Search for the cell housing the specified text and yield its (x, y) center coordinate. 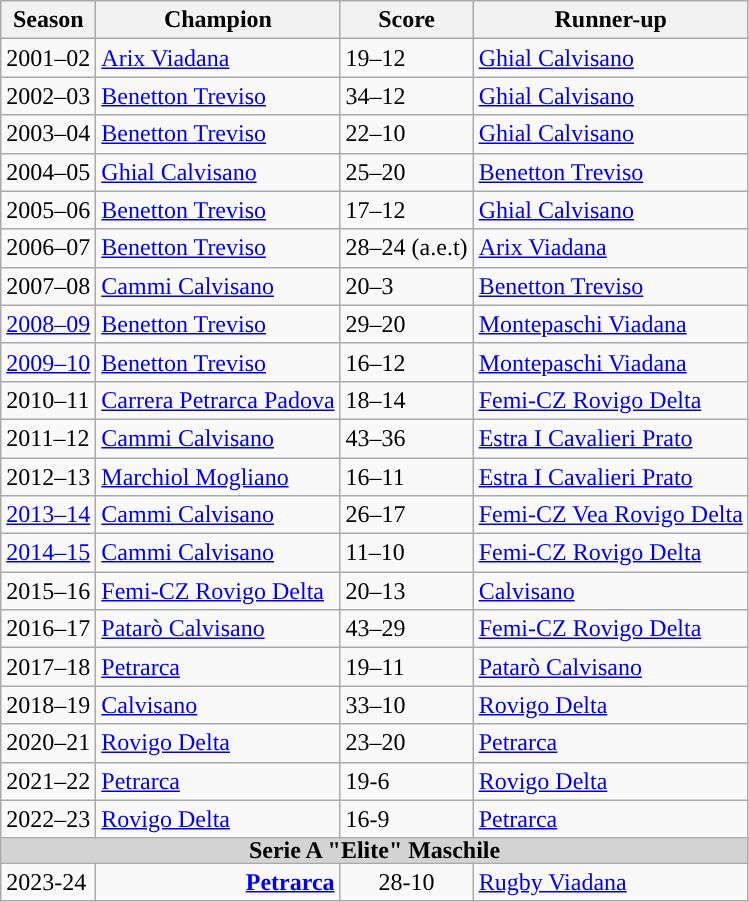
16–11 (406, 477)
2009–10 (48, 362)
20–13 (406, 591)
28–24 (a.e.t) (406, 248)
2011–12 (48, 438)
Season (48, 20)
20–3 (406, 286)
43–36 (406, 438)
28-10 (406, 882)
43–29 (406, 629)
Carrera Petrarca Padova (218, 400)
19–12 (406, 58)
Score (406, 20)
Rugby Viadana (610, 882)
34–12 (406, 96)
2012–13 (48, 477)
2018–19 (48, 705)
2017–18 (48, 667)
Femi-CZ Vea Rovigo Delta (610, 515)
29–20 (406, 324)
Runner-up (610, 20)
22–10 (406, 134)
2002–03 (48, 96)
19-6 (406, 781)
2022–23 (48, 819)
2020–21 (48, 743)
2006–07 (48, 248)
16-9 (406, 819)
2003–04 (48, 134)
11–10 (406, 553)
2021–22 (48, 781)
2010–11 (48, 400)
Serie A "Elite" Maschile (375, 850)
2001–02 (48, 58)
Marchiol Mogliano (218, 477)
2005–06 (48, 210)
Champion (218, 20)
26–17 (406, 515)
2007–08 (48, 286)
2015–16 (48, 591)
19–11 (406, 667)
2013–14 (48, 515)
23–20 (406, 743)
2016–17 (48, 629)
17–12 (406, 210)
18–14 (406, 400)
25–20 (406, 172)
2014–15 (48, 553)
33–10 (406, 705)
2004–05 (48, 172)
2008–09 (48, 324)
16–12 (406, 362)
2023-24 (48, 882)
